Extract the [X, Y] coordinate from the center of the cell holding the provided text.  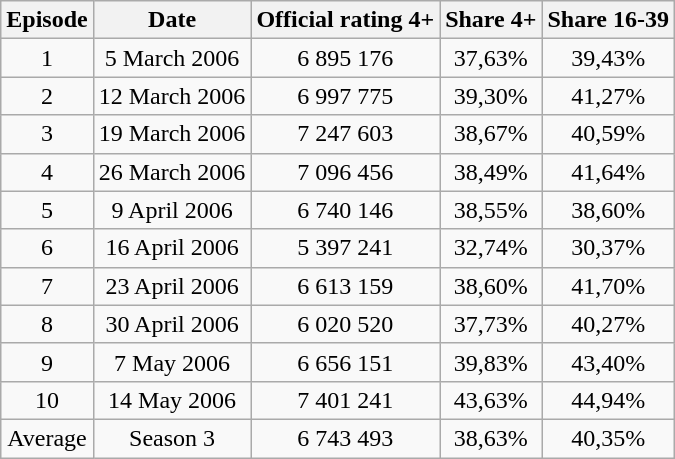
41,27% [608, 96]
38,49% [491, 172]
44,94% [608, 400]
Official rating 4+ [346, 20]
Share 4+ [491, 20]
1 [47, 58]
2 [47, 96]
30,37% [608, 248]
6 656 151 [346, 362]
6 743 493 [346, 438]
7 401 241 [346, 400]
43,40% [608, 362]
7 May 2006 [172, 362]
39,43% [608, 58]
6 020 520 [346, 324]
32,74% [491, 248]
38,55% [491, 210]
26 March 2006 [172, 172]
40,27% [608, 324]
37,73% [491, 324]
3 [47, 134]
6 895 176 [346, 58]
8 [47, 324]
7 [47, 286]
6 997 775 [346, 96]
5 March 2006 [172, 58]
7 247 603 [346, 134]
Average [47, 438]
5 [47, 210]
41,70% [608, 286]
9 [47, 362]
38,67% [491, 134]
10 [47, 400]
41,64% [608, 172]
39,30% [491, 96]
16 April 2006 [172, 248]
Date [172, 20]
40,59% [608, 134]
Episode [47, 20]
19 March 2006 [172, 134]
5 397 241 [346, 248]
30 April 2006 [172, 324]
6 [47, 248]
4 [47, 172]
12 March 2006 [172, 96]
Season 3 [172, 438]
23 April 2006 [172, 286]
9 April 2006 [172, 210]
14 May 2006 [172, 400]
38,63% [491, 438]
39,83% [491, 362]
6 740 146 [346, 210]
40,35% [608, 438]
43,63% [491, 400]
Share 16-39 [608, 20]
7 096 456 [346, 172]
37,63% [491, 58]
6 613 159 [346, 286]
